For the text-containing cell, return its midpoint in (x, y) coordinate format. 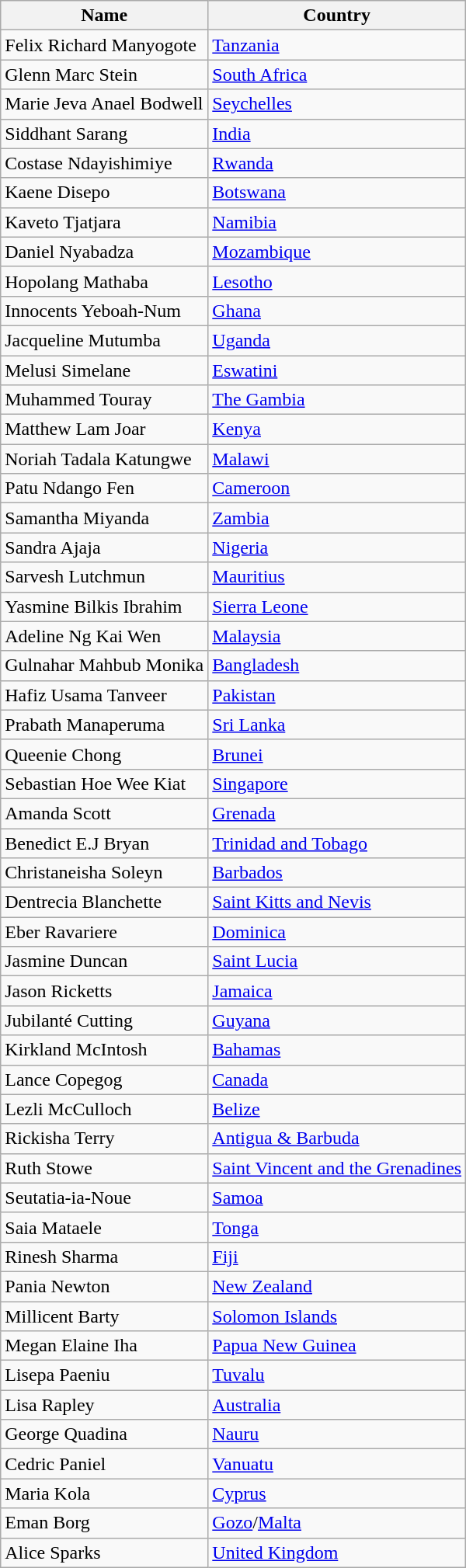
Malawi (337, 459)
India (337, 134)
Alice Sparks (104, 1552)
The Gambia (337, 400)
Samoa (337, 1198)
Malaysia (337, 636)
Kaene Disepo (104, 193)
Saint Lucia (337, 961)
Sarvesh Lutchmun (104, 577)
Barbados (337, 873)
Adeline Ng Kai Wen (104, 636)
Rwanda (337, 163)
Saint Vincent and the Grenadines (337, 1168)
United Kingdom (337, 1552)
Mauritius (337, 577)
Saint Kitts and Nevis (337, 902)
Papua New Guinea (337, 1346)
Sebastian Hoe Wee Kiat (104, 784)
Seutatia-ia-Noue (104, 1198)
Guyana (337, 1020)
Lezli McCulloch (104, 1109)
Sri Lanka (337, 725)
Tanzania (337, 45)
Megan Elaine Iha (104, 1346)
Fiji (337, 1257)
Felix Richard Manyogote (104, 45)
Prabath Manaperuma (104, 725)
Lisepa Paeniu (104, 1375)
Lesotho (337, 281)
South Africa (337, 75)
Tuvalu (337, 1375)
Benedict E.J Bryan (104, 843)
Country (337, 16)
Jacqueline Mutumba (104, 340)
Patu Ndango Fen (104, 488)
Bahamas (337, 1050)
Noriah Tadala Katungwe (104, 459)
Costase Ndayishimiye (104, 163)
Queenie Chong (104, 754)
Marie Jeva Anael Bodwell (104, 104)
Jamaica (337, 991)
Jasmine Duncan (104, 961)
Nigeria (337, 548)
Mozambique (337, 252)
Zambia (337, 518)
Vanuatu (337, 1464)
Innocents Yeboah-Num (104, 311)
Eman Borg (104, 1523)
Saia Mataele (104, 1227)
Gulnahar Mahbub Monika (104, 666)
Sandra Ajaja (104, 548)
Rinesh Sharma (104, 1257)
Singapore (337, 784)
Belize (337, 1109)
Seychelles (337, 104)
Kaveto Tjatjara (104, 222)
Amanda Scott (104, 813)
Pania Newton (104, 1286)
Ruth Stowe (104, 1168)
Gozo/Malta (337, 1523)
Cyprus (337, 1493)
Rickisha Terry (104, 1139)
New Zealand (337, 1286)
Namibia (337, 222)
Botswana (337, 193)
Nauru (337, 1434)
Lance Copegog (104, 1080)
Antigua & Barbuda (337, 1139)
Australia (337, 1405)
Uganda (337, 340)
Dentrecia Blanchette (104, 902)
Siddhant Sarang (104, 134)
Eswatini (337, 370)
Grenada (337, 813)
Lisa Rapley (104, 1405)
Name (104, 16)
Trinidad and Tobago (337, 843)
Daniel Nyabadza (104, 252)
Kenya (337, 429)
Samantha Miyanda (104, 518)
Eber Ravariere (104, 932)
Hafiz Usama Tanveer (104, 695)
Tonga (337, 1227)
Yasmine Bilkis Ibrahim (104, 607)
Solomon Islands (337, 1316)
Sierra Leone (337, 607)
Bangladesh (337, 666)
Jubilanté Cutting (104, 1020)
Maria Kola (104, 1493)
Millicent Barty (104, 1316)
Christaneisha Soleyn (104, 873)
Glenn Marc Stein (104, 75)
Ghana (337, 311)
Cameroon (337, 488)
Muhammed Touray (104, 400)
George Quadina (104, 1434)
Canada (337, 1080)
Cedric Paniel (104, 1464)
Matthew Lam Joar (104, 429)
Brunei (337, 754)
Pakistan (337, 695)
Jason Ricketts (104, 991)
Hopolang Mathaba (104, 281)
Dominica (337, 932)
Kirkland McIntosh (104, 1050)
Melusi Simelane (104, 370)
